Capture the cell that displays the provided text and extract its (x, y) central coordinate. 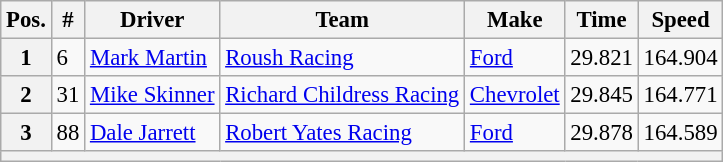
# (68, 20)
Make (515, 20)
164.771 (680, 95)
164.904 (680, 58)
Mark Martin (152, 58)
29.845 (602, 95)
31 (68, 95)
Pos. (26, 20)
Time (602, 20)
1 (26, 58)
6 (68, 58)
Richard Childress Racing (342, 95)
Speed (680, 20)
Dale Jarrett (152, 133)
Team (342, 20)
29.878 (602, 133)
88 (68, 133)
Mike Skinner (152, 95)
Driver (152, 20)
2 (26, 95)
3 (26, 133)
Robert Yates Racing (342, 133)
Chevrolet (515, 95)
Roush Racing (342, 58)
29.821 (602, 58)
164.589 (680, 133)
